For the text-containing cell, return its midpoint in [x, y] coordinate format. 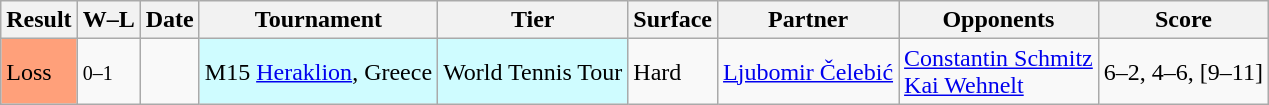
Opponents [999, 20]
Result [39, 20]
W–L [108, 20]
Ljubomir Čelebić [808, 72]
Score [1183, 20]
Tournament [318, 20]
Surface [673, 20]
World Tennis Tour [533, 72]
M15 Heraklion, Greece [318, 72]
0–1 [108, 72]
6–2, 4–6, [9–11] [1183, 72]
Constantin Schmitz Kai Wehnelt [999, 72]
Tier [533, 20]
Date [170, 20]
Loss [39, 72]
Partner [808, 20]
Hard [673, 72]
